Detect which cell encompasses the target text, then output its (x, y) center coordinate. 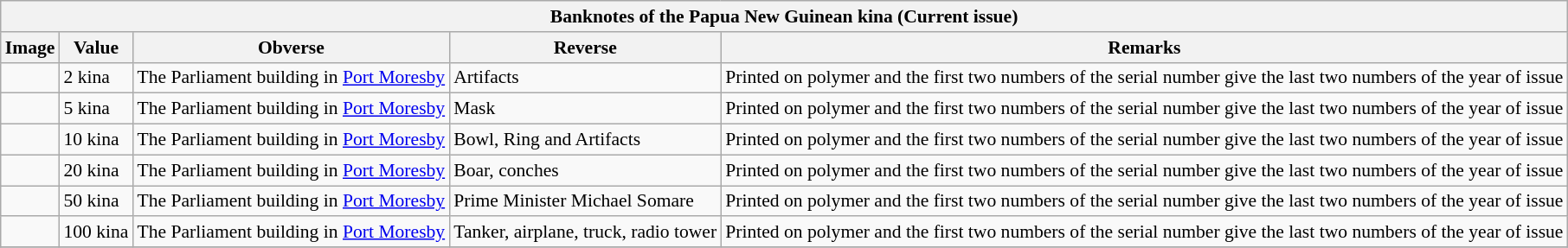
Bowl, Ring and Artifacts (585, 140)
20 kina (95, 170)
2 kina (95, 78)
Banknotes of the Papua New Guinean kina (Current issue) (784, 16)
Mask (585, 109)
Boar, conches (585, 170)
Prime Minister Michael Somare (585, 201)
10 kina (95, 140)
50 kina (95, 201)
5 kina (95, 109)
Tanker, airplane, truck, radio tower (585, 232)
Obverse (292, 48)
Value (95, 48)
Remarks (1144, 48)
Reverse (585, 48)
100 kina (95, 232)
Artifacts (585, 78)
Image (30, 48)
